Identify which cell holds the provided text, then report its (X, Y) central coordinate. 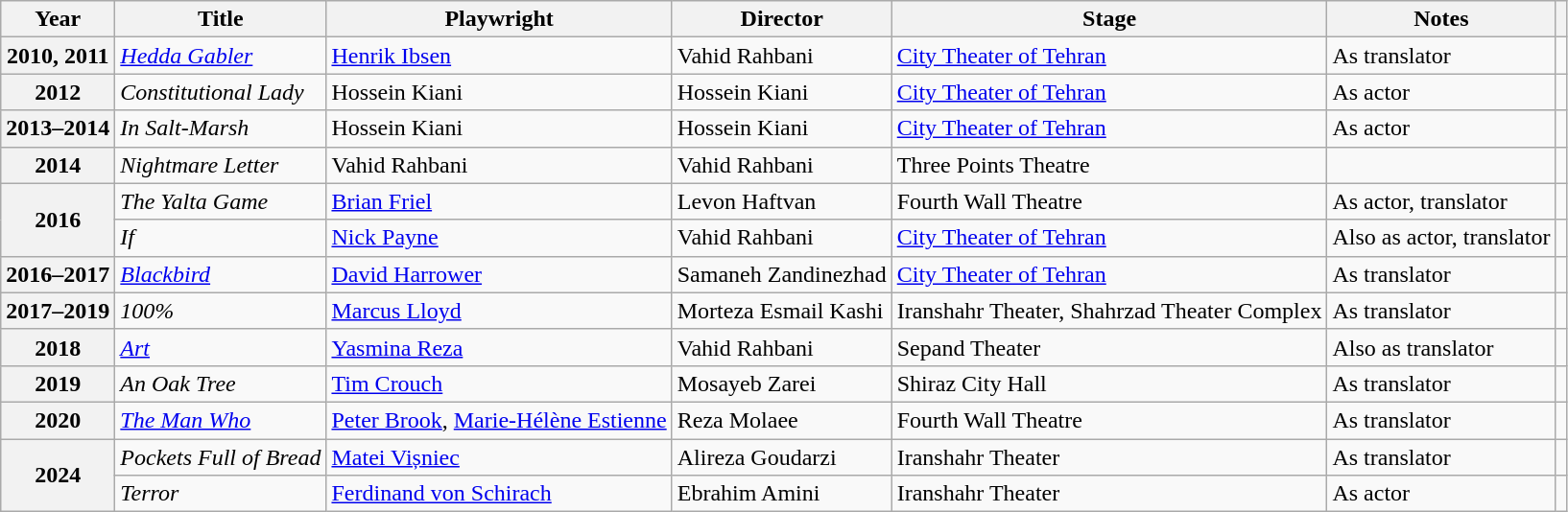
Yasmina Reza (499, 347)
The Man Who (221, 420)
Peter Brook, Marie-Hélène Estienne (499, 420)
Ebrahim Amini (781, 494)
Constitutional Lady (221, 92)
Brian Friel (499, 201)
Morteza Esmail Kashi (781, 311)
Nick Payne (499, 238)
2014 (58, 165)
Samaneh Zandinezhad (781, 274)
Blackbird (221, 274)
Reza Molaee (781, 420)
Three Points Theatre (1109, 165)
If (221, 238)
David Harrower (499, 274)
Mosayeb Zarei (781, 384)
Year (58, 19)
As actor, translator (1441, 201)
An Oak Tree (221, 384)
Iranshahr Theater, Shahrzad Theater Complex (1109, 311)
2012 (58, 92)
The Yalta Game (221, 201)
Stage (1109, 19)
Hedda Gabler (221, 56)
2024 (58, 476)
Title (221, 19)
Shiraz City Hall (1109, 384)
Pockets Full of Bread (221, 457)
2019 (58, 384)
Sepand Theater (1109, 347)
Ferdinand von Schirach (499, 494)
2018 (58, 347)
Art (221, 347)
Also as actor, translator (1441, 238)
Also as translator (1441, 347)
Notes (1441, 19)
2017–2019 (58, 311)
2016 (58, 220)
In Salt-Marsh (221, 128)
Marcus Lloyd (499, 311)
Alireza Goudarzi (781, 457)
Matei Vișniec (499, 457)
2020 (58, 420)
Tim Crouch (499, 384)
100% (221, 311)
Director (781, 19)
2016–2017 (58, 274)
Levon Haftvan (781, 201)
Terror (221, 494)
Nightmare Letter (221, 165)
2013–2014 (58, 128)
Playwright (499, 19)
Henrik Ibsen (499, 56)
2010, 2011 (58, 56)
